Return the [x, y] coordinate for the center point of the cell that contains the specified text.  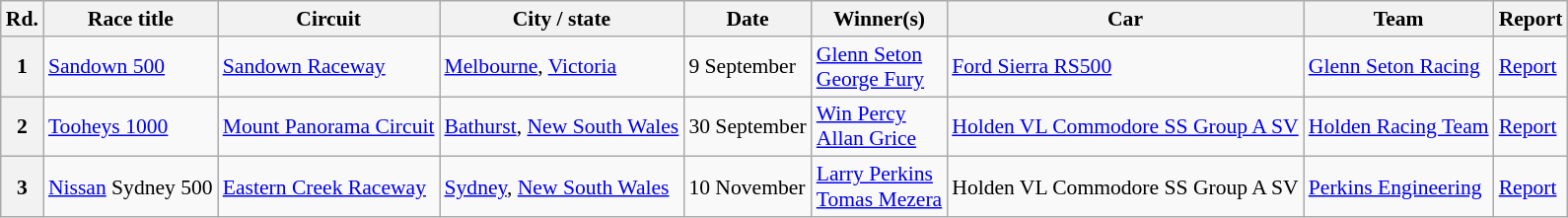
Sydney, New South Wales [562, 187]
9 September [748, 67]
Win Percy Allan Grice [880, 126]
Tooheys 1000 [130, 126]
Nissan Sydney 500 [130, 187]
Circuit [329, 19]
Rd. [22, 19]
Race title [130, 19]
Eastern Creek Raceway [329, 187]
Bathurst, New South Wales [562, 126]
Sandown Raceway [329, 67]
10 November [748, 187]
Team [1398, 19]
Glenn Seton Racing [1398, 67]
City / state [562, 19]
30 September [748, 126]
Sandown 500 [130, 67]
Mount Panorama Circuit [329, 126]
1 [22, 67]
3 [22, 187]
Car [1125, 19]
Melbourne, Victoria [562, 67]
Larry Perkins Tomas Mezera [880, 187]
Glenn Seton George Fury [880, 67]
Winner(s) [880, 19]
Perkins Engineering [1398, 187]
Ford Sierra RS500 [1125, 67]
Holden Racing Team [1398, 126]
2 [22, 126]
Date [748, 19]
